Identify which cell holds the provided text, then report its (x, y) central coordinate. 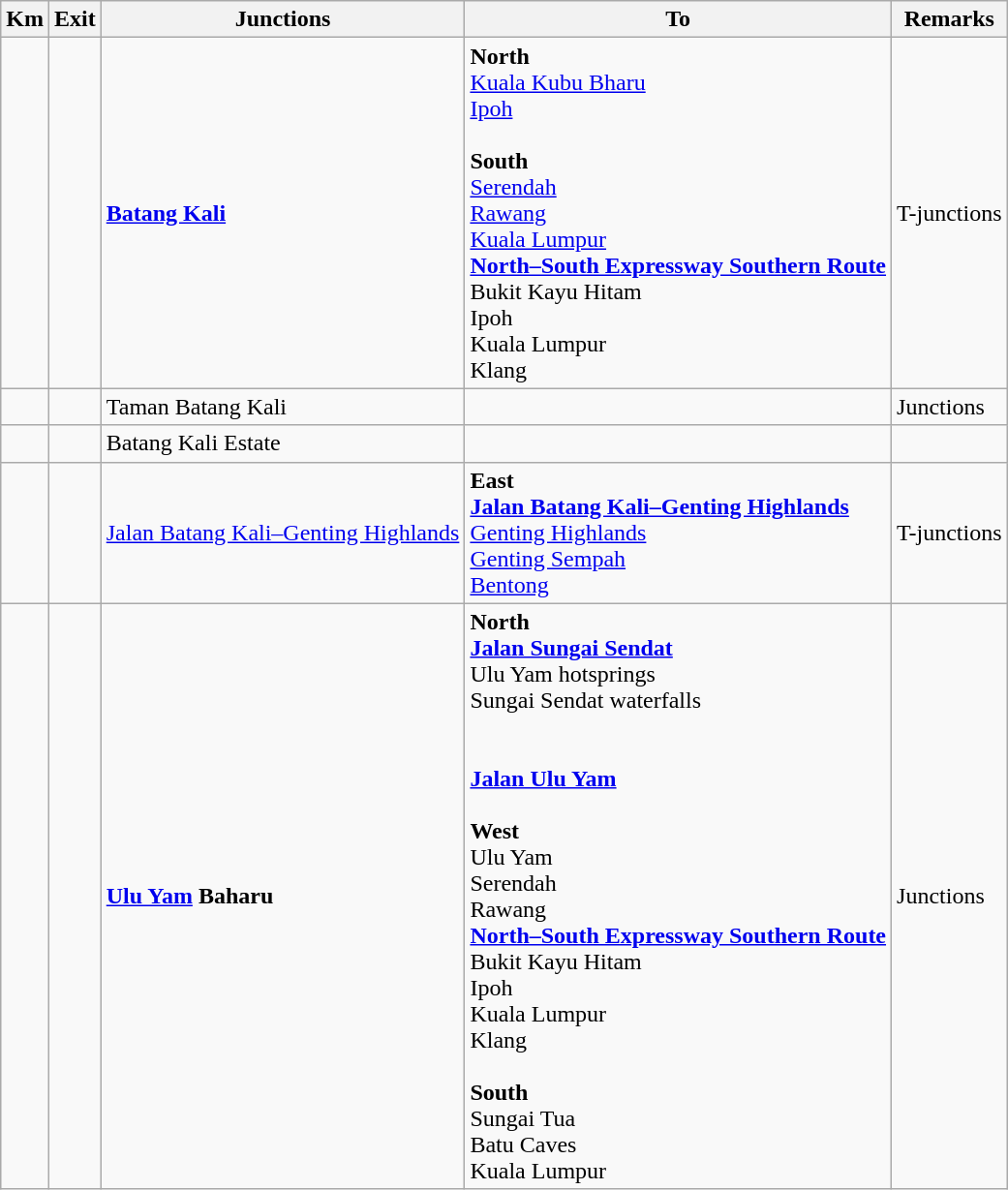
Remarks (950, 19)
Jalan Batang Kali–Genting Highlands (283, 533)
Exit (75, 19)
Batang Kali Estate (283, 443)
Taman Batang Kali (283, 407)
To (678, 19)
North Kuala Kubu Bharu IpohSouth Serendah Rawang Kuala Lumpur North–South Expressway Southern RouteBukit Kayu HitamIpohKuala LumpurKlang (678, 213)
Batang Kali (283, 213)
East Jalan Batang Kali–Genting HighlandsGenting HighlandsGenting SempahBentong (678, 533)
Km (25, 19)
Ulu Yam Baharu (283, 897)
